Provide the (x, y) coordinate of the cell's center where the given text is located.  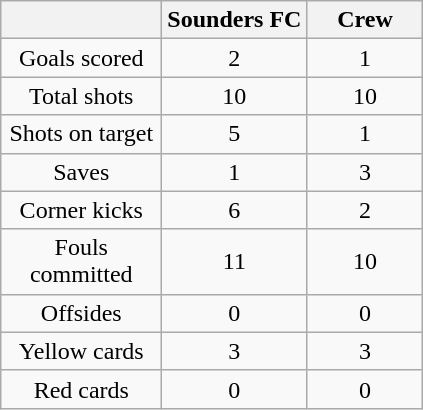
Total shots (82, 96)
6 (234, 210)
Crew (365, 20)
Offsides (82, 313)
5 (234, 134)
Sounders FC (234, 20)
Shots on target (82, 134)
Saves (82, 172)
11 (234, 262)
Corner kicks (82, 210)
Red cards (82, 389)
Yellow cards (82, 351)
Goals scored (82, 58)
Fouls committed (82, 262)
